From the cell containing the given text, extract its center point as (x, y) coordinate. 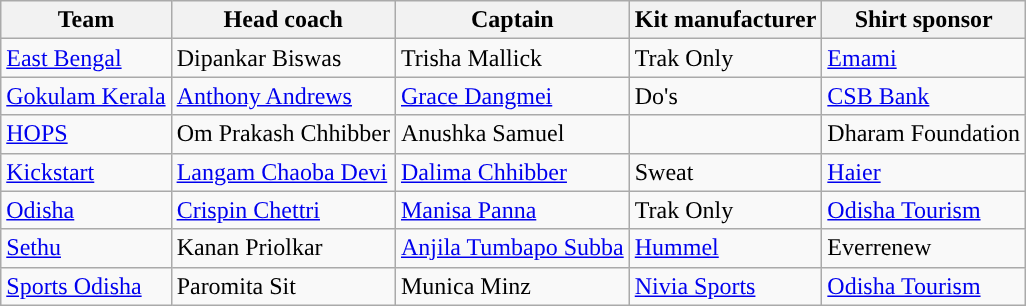
Crispin Chettri (283, 210)
Kanan Priolkar (283, 248)
Nivia Sports (726, 286)
Dalima Chhibber (512, 172)
Head coach (283, 20)
Sethu (86, 248)
Grace Dangmei (512, 96)
Shirt sponsor (924, 20)
HOPS (86, 134)
Manisa Panna (512, 210)
Team (86, 20)
East Bengal (86, 58)
Kit manufacturer (726, 20)
Emami (924, 58)
Odisha (86, 210)
Sports Odisha (86, 286)
Anushka Samuel (512, 134)
Sweat (726, 172)
Anjila Tumbapo Subba (512, 248)
Dharam Foundation (924, 134)
Paromita Sit (283, 286)
Trisha Mallick (512, 58)
Munica Minz (512, 286)
Kickstart (86, 172)
Hummel (726, 248)
CSB Bank (924, 96)
Dipankar Biswas (283, 58)
Langam Chaoba Devi (283, 172)
Haier (924, 172)
Do's (726, 96)
Captain (512, 20)
Anthony Andrews (283, 96)
Everrenew (924, 248)
Om Prakash Chhibber (283, 134)
Gokulam Kerala (86, 96)
